Detect which cell encompasses the target text, then output its (X, Y) center coordinate. 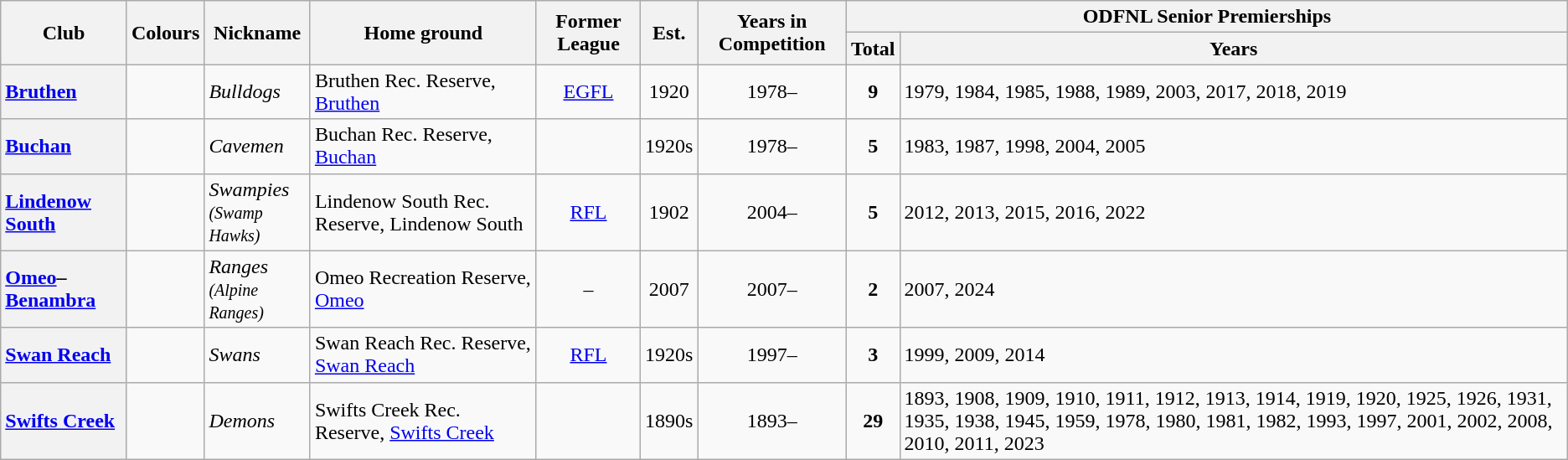
Demons (257, 421)
Bruthen Rec. Reserve, Bruthen (423, 92)
Club (64, 33)
Omeo Recreation Reserve, Omeo (423, 289)
Former League (588, 33)
1920 (669, 92)
1979, 1984, 1985, 1988, 1989, 2003, 2017, 2018, 2019 (1233, 92)
2004– (772, 212)
Buchan (64, 146)
Omeo–Benambra (64, 289)
1997– (772, 355)
Swifts Creek (64, 421)
Bulldogs (257, 92)
2 (874, 289)
Swans (257, 355)
Colours (165, 33)
1890s (669, 421)
Lindenow South (64, 212)
Est. (669, 33)
2012, 2013, 2015, 2016, 2022 (1233, 212)
2007, 2024 (1233, 289)
1902 (669, 212)
Swifts Creek Rec. Reserve, Swifts Creek (423, 421)
Swan Reach (64, 355)
Ranges(Alpine Ranges) (257, 289)
Lindenow South Rec. Reserve, Lindenow South (423, 212)
Home ground (423, 33)
Buchan Rec. Reserve, Buchan (423, 146)
Years (1233, 49)
29 (874, 421)
Years in Competition (772, 33)
EGFL (588, 92)
1893– (772, 421)
Total (874, 49)
ODFNL Senior Premierships (1208, 17)
– (588, 289)
Swampies(Swamp Hawks) (257, 212)
Cavemen (257, 146)
1999, 2009, 2014 (1233, 355)
9 (874, 92)
Nickname (257, 33)
Bruthen (64, 92)
3 (874, 355)
2007 (669, 289)
Swan Reach Rec. Reserve, Swan Reach (423, 355)
1983, 1987, 1998, 2004, 2005 (1233, 146)
2007– (772, 289)
